Scan for the cell matching the given text and deliver its (X, Y) coordinate at center. 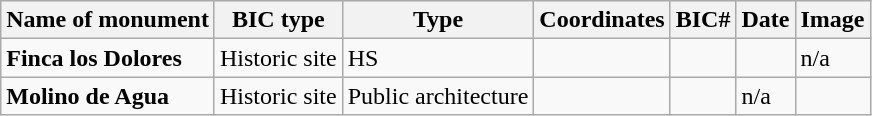
BIC type (278, 20)
HS (438, 58)
Finca los Dolores (108, 58)
BIC# (703, 20)
Name of monument (108, 20)
Date (766, 20)
Type (438, 20)
Image (832, 20)
Molino de Agua (108, 96)
Public architecture (438, 96)
Coordinates (602, 20)
